Scan for the cell matching the given text and deliver its (X, Y) coordinate at center. 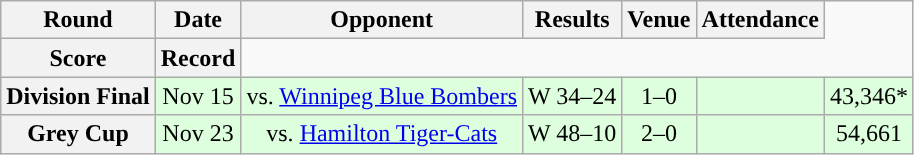
Score (78, 58)
Opponent (382, 20)
W 34–24 (572, 96)
vs. Winnipeg Blue Bombers (382, 96)
54,661 (868, 134)
Attendance (760, 20)
Results (572, 20)
43,346* (868, 96)
vs. Hamilton Tiger-Cats (382, 134)
Record (198, 58)
1–0 (659, 96)
Date (198, 20)
2–0 (659, 134)
Nov 15 (198, 96)
Round (78, 20)
Division Final (78, 96)
W 48–10 (572, 134)
Venue (659, 20)
Nov 23 (198, 134)
Grey Cup (78, 134)
